For the text-containing cell, return its midpoint in (X, Y) coordinate format. 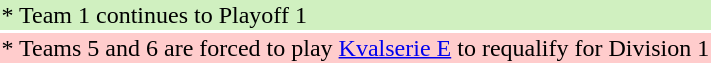
* Team 1 continues to Playoff 1 (356, 15)
* Teams 5 and 6 are forced to play Kvalserie E to requalify for Division 1 (356, 48)
